Search for the cell housing the specified text and yield its [X, Y] center coordinate. 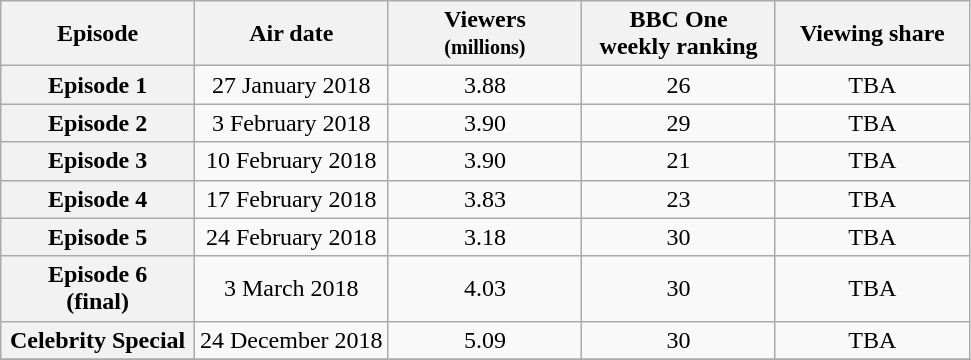
17 February 2018 [291, 199]
23 [679, 199]
3.83 [485, 199]
27 January 2018 [291, 85]
24 February 2018 [291, 237]
3 February 2018 [291, 123]
Episode 2 [98, 123]
BBC Oneweekly ranking [679, 34]
3.18 [485, 237]
Episode [98, 34]
Celebrity Special [98, 340]
24 December 2018 [291, 340]
Episode 3 [98, 161]
21 [679, 161]
26 [679, 85]
Viewers(millions) [485, 34]
Viewing share [872, 34]
10 February 2018 [291, 161]
29 [679, 123]
Episode 6 (final) [98, 288]
Episode 4 [98, 199]
3.88 [485, 85]
5.09 [485, 340]
4.03 [485, 288]
Air date [291, 34]
Episode 5 [98, 237]
Episode 1 [98, 85]
3 March 2018 [291, 288]
